Return (X, Y) of the center of cell containing provided text 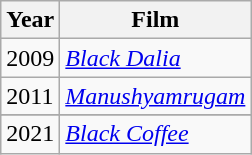
2021 (30, 134)
2009 (30, 58)
Black Coffee (156, 134)
2011 (30, 96)
Film (156, 20)
Manushyamrugam (156, 96)
Black Dalia (156, 58)
Year (30, 20)
